Return (X, Y) of the center of cell containing provided text 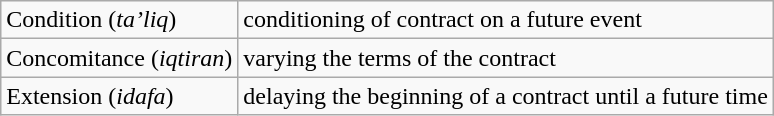
Extension (idafa) (120, 96)
conditioning of contract on a future event (506, 20)
Condition (ta’liq) (120, 20)
varying the terms of the contract (506, 58)
delaying the beginning of a contract until a future time (506, 96)
Concomitance (iqtiran) (120, 58)
